For the text-containing cell, return its midpoint in [x, y] coordinate format. 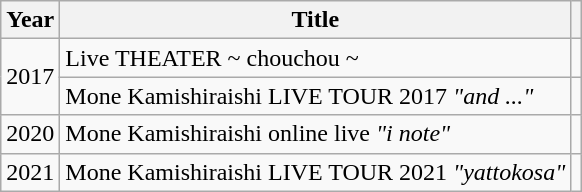
Year [30, 20]
Live THEATER ~ chouchou ~ [316, 58]
Mone Kamishiraishi online live "i note" [316, 134]
2017 [30, 77]
2020 [30, 134]
2021 [30, 172]
Title [316, 20]
Mone Kamishiraishi LIVE TOUR 2021 "yattokosa" [316, 172]
Mone Kamishiraishi LIVE TOUR 2017 "and ..." [316, 96]
